Capture the cell that displays the provided text and extract its (x, y) central coordinate. 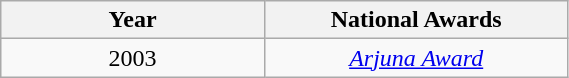
Arjuna Award (416, 58)
National Awards (416, 20)
Year (133, 20)
2003 (133, 58)
